Detect which cell encompasses the target text, then output its (X, Y) center coordinate. 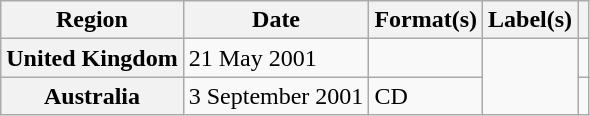
Australia (92, 96)
3 September 2001 (276, 96)
Label(s) (530, 20)
Format(s) (426, 20)
Region (92, 20)
CD (426, 96)
Date (276, 20)
21 May 2001 (276, 58)
United Kingdom (92, 58)
